Locate the cell with the specified text and output its (X, Y) center coordinate. 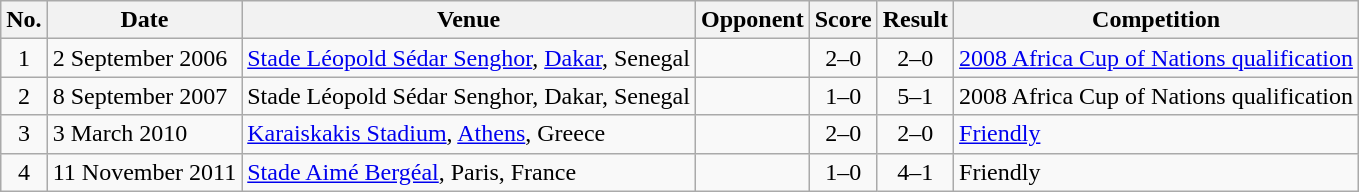
2 September 2006 (144, 58)
3 March 2010 (144, 134)
3 (24, 134)
8 September 2007 (144, 96)
Result (915, 20)
Date (144, 20)
No. (24, 20)
Karaiskakis Stadium, Athens, Greece (469, 134)
2 (24, 96)
1 (24, 58)
4–1 (915, 172)
Score (843, 20)
4 (24, 172)
5–1 (915, 96)
Opponent (752, 20)
Venue (469, 20)
Stade Aimé Bergéal, Paris, France (469, 172)
Competition (1156, 20)
11 November 2011 (144, 172)
